Determine the [X, Y] coordinate at the center of the cell enclosing the given text.  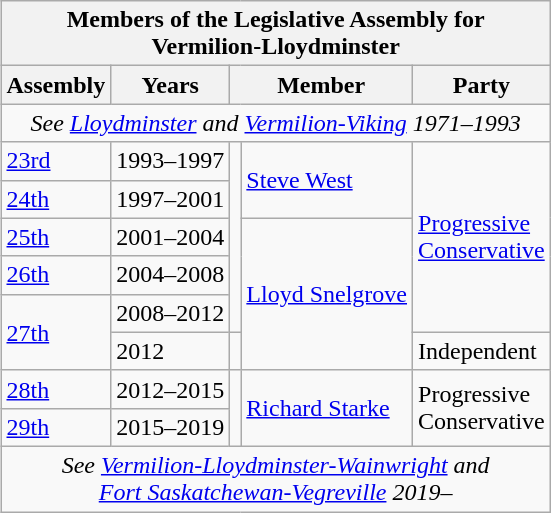
Members of the Legislative Assembly forVermilion-Lloydminster [276, 34]
24th [56, 199]
23rd [56, 161]
Member [322, 85]
29th [56, 427]
2004–2008 [170, 275]
Assembly [56, 85]
Years [170, 85]
2001–2004 [170, 237]
Steve West [327, 180]
2008–2012 [170, 313]
Richard Starke [327, 408]
2012 [170, 351]
25th [56, 237]
1997–2001 [170, 199]
See Vermilion-Lloydminster-Wainwright and Fort Saskatchewan-Vegreville 2019– [276, 478]
1993–1997 [170, 161]
Independent [482, 351]
2015–2019 [170, 427]
27th [56, 332]
See Lloydminster and Vermilion-Viking 1971–1993 [276, 123]
Party [482, 85]
28th [56, 389]
Lloyd Snelgrove [327, 294]
2012–2015 [170, 389]
26th [56, 275]
